Output the [X, Y] coordinate of the center of the cell containing the given text.  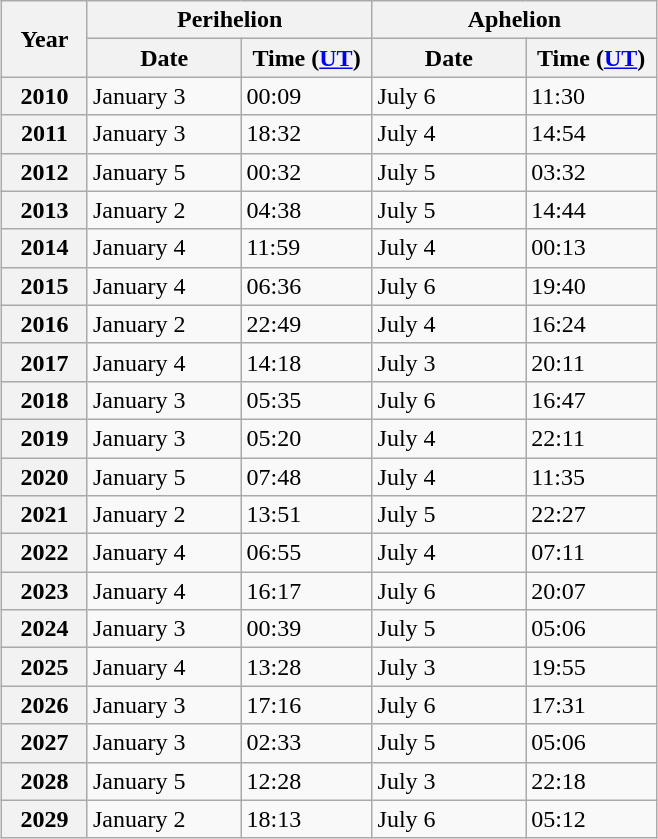
2012 [44, 172]
00:13 [592, 248]
05:20 [306, 438]
05:12 [592, 819]
2019 [44, 438]
2026 [44, 705]
20:11 [592, 362]
2029 [44, 819]
2025 [44, 667]
03:32 [592, 172]
22:18 [592, 781]
2022 [44, 553]
Perihelion [230, 20]
16:17 [306, 591]
2016 [44, 324]
Aphelion [514, 20]
16:47 [592, 400]
00:09 [306, 96]
14:18 [306, 362]
07:48 [306, 477]
05:35 [306, 400]
18:32 [306, 134]
00:39 [306, 629]
2014 [44, 248]
19:55 [592, 667]
13:28 [306, 667]
14:44 [592, 210]
2027 [44, 743]
04:38 [306, 210]
2024 [44, 629]
18:13 [306, 819]
11:59 [306, 248]
16:24 [592, 324]
2028 [44, 781]
2013 [44, 210]
12:28 [306, 781]
2017 [44, 362]
13:51 [306, 515]
19:40 [592, 286]
07:11 [592, 553]
02:33 [306, 743]
2020 [44, 477]
2018 [44, 400]
22:49 [306, 324]
2010 [44, 96]
17:31 [592, 705]
06:55 [306, 553]
06:36 [306, 286]
2023 [44, 591]
2021 [44, 515]
20:07 [592, 591]
00:32 [306, 172]
2015 [44, 286]
2011 [44, 134]
11:35 [592, 477]
11:30 [592, 96]
17:16 [306, 705]
22:11 [592, 438]
22:27 [592, 515]
14:54 [592, 134]
Year [44, 39]
